Scan for the cell matching the given text and deliver its (x, y) coordinate at center. 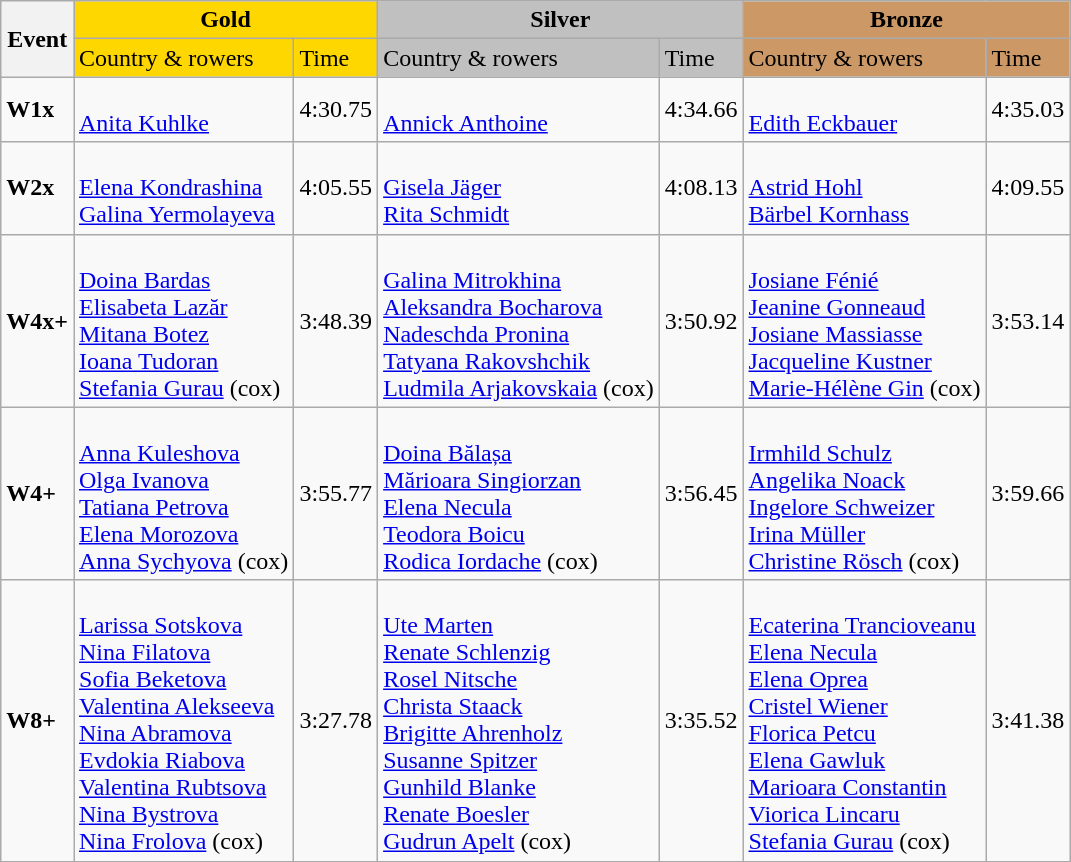
Anita Kuhlke (184, 110)
3:55.77 (336, 494)
3:41.38 (1028, 720)
Annick Anthoine (519, 110)
3:35.52 (701, 720)
3:59.66 (1028, 494)
4:34.66 (701, 110)
Galina Mitrokhina Aleksandra Bocharova Nadeschda Pronina Tatyana Rakovshchik Ludmila Arjakovskaia (cox) (519, 320)
3:56.45 (701, 494)
Ecaterina Trancioveanu Elena Necula Elena Oprea Cristel Wiener Florica Petcu Elena Gawluk Marioara Constantin Viorica Lincaru Stefania Gurau (cox) (864, 720)
W2x (38, 188)
Anna Kuleshova Olga Ivanova Tatiana Petrova Elena Morozova Anna Sychyova (cox) (184, 494)
Edith Eckbauer (864, 110)
4:30.75 (336, 110)
Event (38, 39)
4:05.55 (336, 188)
4:09.55 (1028, 188)
W1x (38, 110)
Larissa Sotskova Nina Filatova Sofia Beketova Valentina Alekseeva Nina Abramova Evdokia Riabova Valentina Rubtsova Nina Bystrova Nina Frolova (cox) (184, 720)
Astrid Hohl Bärbel Kornhass (864, 188)
Gisela Jäger Rita Schmidt (519, 188)
Bronze (906, 20)
W8+ (38, 720)
Doina Bardas Elisabeta Lazăr Mitana Botez Ioana Tudoran Stefania Gurau (cox) (184, 320)
Silver (560, 20)
Josiane Fénié Jeanine Gonneaud Josiane Massiasse Jacqueline Kustner Marie-Hélène Gin (cox) (864, 320)
3:53.14 (1028, 320)
4:08.13 (701, 188)
Gold (226, 20)
W4x+ (38, 320)
Doina Bălașa Mărioara Singiorzan Elena Necula Teodora Boicu Rodica Iordache (cox) (519, 494)
W4+ (38, 494)
Ute Marten Renate Schlenzig Rosel Nitsche Christa Staack Brigitte Ahrenholz Susanne Spitzer Gunhild Blanke Renate Boesler Gudrun Apelt (cox) (519, 720)
3:50.92 (701, 320)
3:48.39 (336, 320)
Irmhild Schulz Angelika Noack Ingelore Schweizer Irina Müller Christine Rösch (cox) (864, 494)
3:27.78 (336, 720)
Elena Kondrashina Galina Yermolayeva (184, 188)
4:35.03 (1028, 110)
